Search for the cell housing the specified text and yield its (x, y) center coordinate. 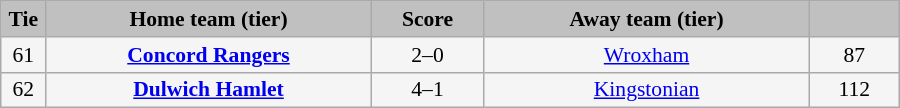
Away team (tier) (647, 19)
Dulwich Hamlet (209, 90)
4–1 (427, 90)
87 (854, 55)
Kingstonian (647, 90)
112 (854, 90)
Home team (tier) (209, 19)
Tie (24, 19)
Wroxham (647, 55)
61 (24, 55)
2–0 (427, 55)
Score (427, 19)
62 (24, 90)
Concord Rangers (209, 55)
